For the text-containing cell, return its midpoint in [x, y] coordinate format. 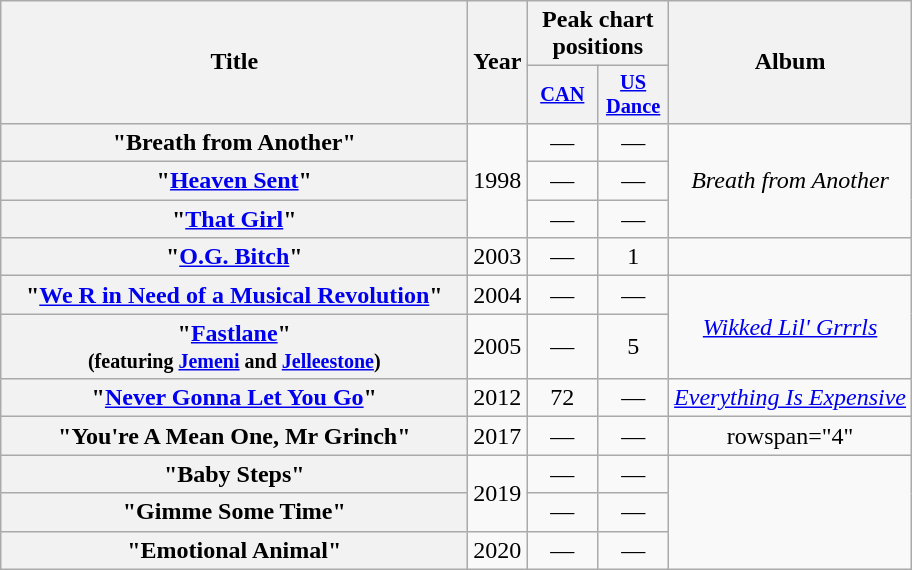
Everything Is Expensive [790, 398]
"Gimme Some Time" [234, 512]
72 [562, 398]
1998 [498, 180]
"O.G. Bitch" [234, 257]
"Baby Steps" [234, 474]
2017 [498, 436]
USDance [634, 95]
2005 [498, 346]
"Never Gonna Let You Go" [234, 398]
2003 [498, 257]
2019 [498, 493]
Breath from Another [790, 180]
Title [234, 62]
rowspan="4" [790, 436]
"We R in Need of a Musical Revolution" [234, 295]
"That Girl" [234, 219]
"You're A Mean One, Mr Grinch" [234, 436]
2020 [498, 550]
1 [634, 257]
CAN [562, 95]
"Fastlane" (featuring Jemeni and Jelleestone) [234, 346]
Peak chart positions [598, 34]
2004 [498, 295]
"Breath from Another" [234, 142]
5 [634, 346]
Wikked Lil' Grrrls [790, 328]
2012 [498, 398]
"Emotional Animal" [234, 550]
Album [790, 62]
Year [498, 62]
"Heaven Sent" [234, 181]
